Provide the (x, y) coordinate of the cell's center where the given text is located.  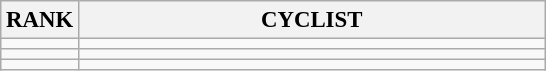
CYCLIST (312, 20)
RANK (40, 20)
